Identify which cell holds the provided text, then report its (X, Y) central coordinate. 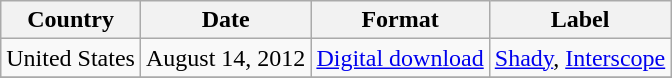
August 14, 2012 (225, 58)
Shady, Interscope (580, 58)
Digital download (400, 58)
Label (580, 20)
United States (71, 58)
Country (71, 20)
Format (400, 20)
Date (225, 20)
